Identify which cell holds the provided text, then report its [x, y] central coordinate. 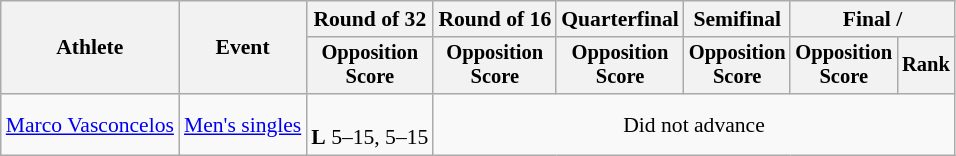
Event [242, 48]
Round of 32 [370, 19]
Rank [926, 66]
Semifinal [738, 19]
Athlete [90, 48]
L 5–15, 5–15 [370, 124]
Final / [872, 19]
Did not advance [694, 124]
Men's singles [242, 124]
Marco Vasconcelos [90, 124]
Round of 16 [494, 19]
Quarterfinal [620, 19]
